Extract the (x, y) coordinate from the center of the cell holding the provided text.  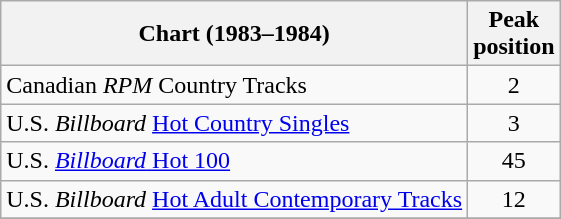
2 (514, 85)
U.S. Billboard Hot 100 (234, 161)
U.S. Billboard Hot Adult Contemporary Tracks (234, 199)
Canadian RPM Country Tracks (234, 85)
Peakposition (514, 34)
3 (514, 123)
Chart (1983–1984) (234, 34)
45 (514, 161)
U.S. Billboard Hot Country Singles (234, 123)
12 (514, 199)
